Provide the [x, y] coordinate of the cell's center where the given text is located.  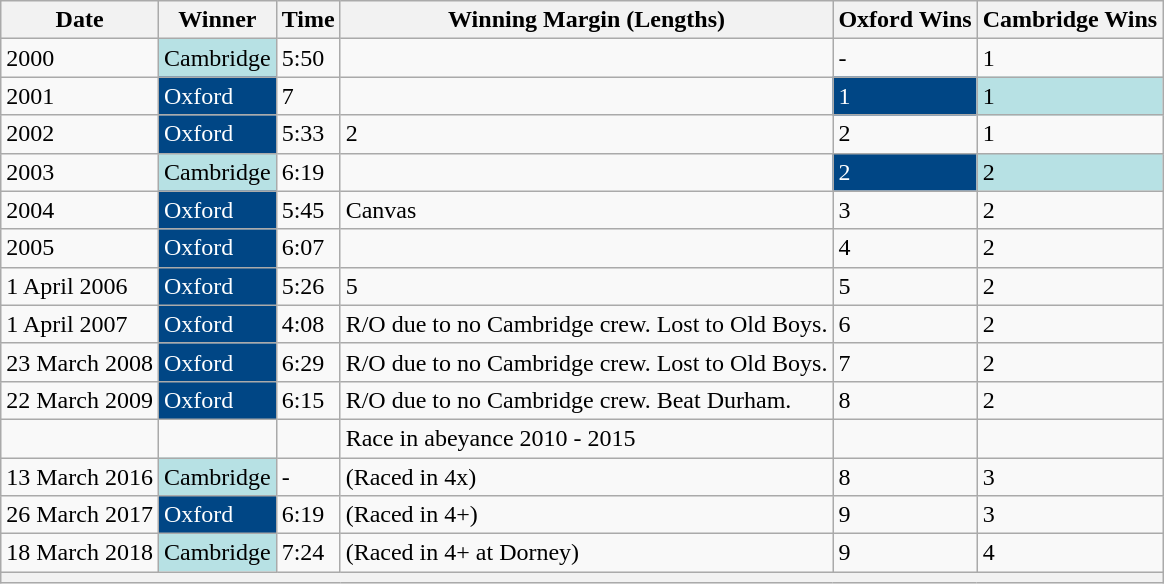
1 April 2007 [80, 324]
5:45 [308, 210]
2003 [80, 172]
Time [308, 20]
23 March 2008 [80, 362]
Race in abeyance 2010 - 2015 [586, 438]
4:08 [308, 324]
Cambridge Wins [1070, 20]
2000 [80, 58]
Winning Margin (Lengths) [586, 20]
2001 [80, 96]
5:26 [308, 286]
(Raced in 4+) [586, 515]
6 [905, 324]
Oxford Wins [905, 20]
2004 [80, 210]
26 March 2017 [80, 515]
R/O due to no Cambridge crew. Beat Durham. [586, 400]
Canvas [586, 210]
2005 [80, 248]
2002 [80, 134]
6:15 [308, 400]
7:24 [308, 553]
Winner [217, 20]
Date [80, 20]
18 March 2018 [80, 553]
6:29 [308, 362]
1 April 2006 [80, 286]
(Raced in 4x) [586, 477]
6:07 [308, 248]
22 March 2009 [80, 400]
5:50 [308, 58]
5:33 [308, 134]
(Raced in 4+ at Dorney) [586, 553]
13 March 2016 [80, 477]
